Locate the cell with the specified text and output its (X, Y) center coordinate. 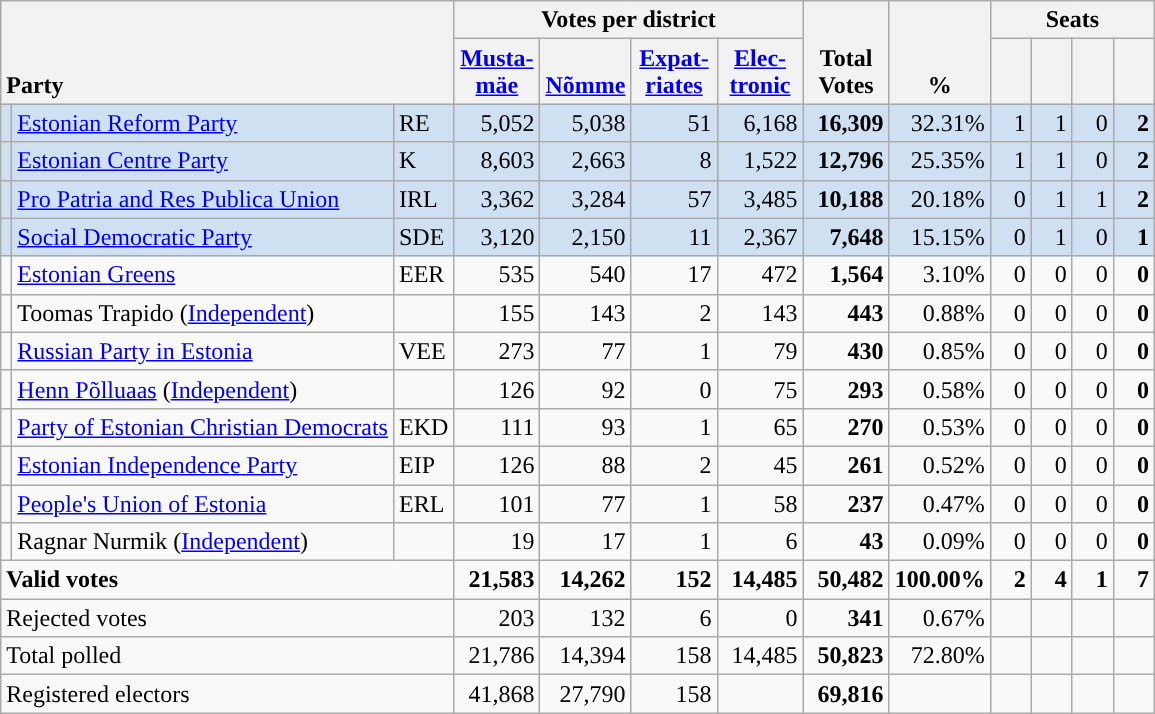
65 (760, 427)
93 (586, 427)
152 (674, 580)
6,168 (760, 123)
111 (497, 427)
341 (846, 618)
293 (846, 389)
273 (497, 351)
535 (497, 275)
270 (846, 427)
32.31% (940, 123)
540 (586, 275)
2,663 (586, 161)
EIP (423, 465)
3,284 (586, 199)
K (423, 161)
2,150 (586, 237)
Ragnar Nurmik (Independent) (203, 542)
3,362 (497, 199)
IRL (423, 199)
72.80% (940, 656)
88 (586, 465)
8 (674, 161)
45 (760, 465)
Expat- riates (674, 72)
3.10% (940, 275)
Votes per district (628, 20)
3,485 (760, 199)
69,816 (846, 694)
EER (423, 275)
Estonian Greens (203, 275)
Russian Party in Estonia (203, 351)
16,309 (846, 123)
Nõmme (586, 72)
Seats (1072, 20)
27,790 (586, 694)
20.18% (940, 199)
58 (760, 503)
14,262 (586, 580)
430 (846, 351)
101 (497, 503)
5,052 (497, 123)
51 (674, 123)
Estonian Reform Party (203, 123)
21,786 (497, 656)
1,564 (846, 275)
Party (228, 52)
People's Union of Estonia (203, 503)
100.00% (940, 580)
41,868 (497, 694)
Henn Põlluaas (Independent) (203, 389)
132 (586, 618)
4 (1052, 580)
3,120 (497, 237)
0.47% (940, 503)
5,038 (586, 123)
57 (674, 199)
Registered electors (228, 694)
79 (760, 351)
Pro Patria and Res Publica Union (203, 199)
2,367 (760, 237)
% (940, 52)
Rejected votes (228, 618)
21,583 (497, 580)
VEE (423, 351)
11 (674, 237)
Toomas Trapido (Independent) (203, 313)
0.09% (940, 542)
10,188 (846, 199)
RE (423, 123)
0.58% (940, 389)
237 (846, 503)
0.88% (940, 313)
7,648 (846, 237)
ERL (423, 503)
472 (760, 275)
Total polled (228, 656)
25.35% (940, 161)
92 (586, 389)
50,482 (846, 580)
0.52% (940, 465)
12,796 (846, 161)
50,823 (846, 656)
Musta- mäe (497, 72)
43 (846, 542)
0.85% (940, 351)
8,603 (497, 161)
7 (1134, 580)
75 (760, 389)
0.67% (940, 618)
Estonian Centre Party (203, 161)
155 (497, 313)
Party of Estonian Christian Democrats (203, 427)
1,522 (760, 161)
Social Democratic Party (203, 237)
15.15% (940, 237)
14,394 (586, 656)
Elec- tronic (760, 72)
Estonian Independence Party (203, 465)
261 (846, 465)
19 (497, 542)
0.53% (940, 427)
Valid votes (228, 580)
203 (497, 618)
443 (846, 313)
Total Votes (846, 52)
SDE (423, 237)
EKD (423, 427)
